Pinpoint the cell where the given text exists, returning its [X, Y] midpoint coordinate. 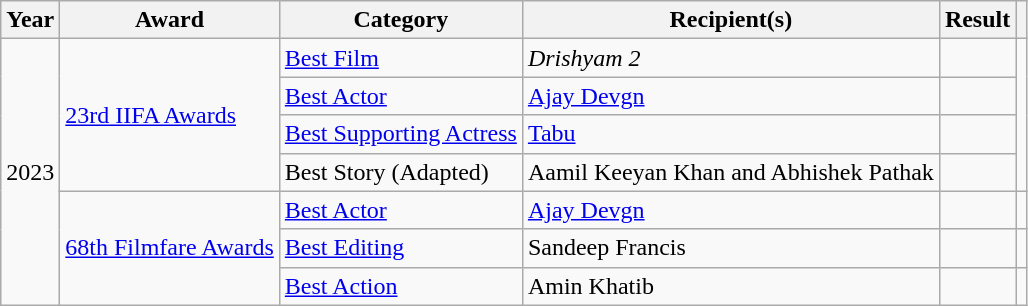
Amin Khatib [730, 286]
Result [977, 20]
Award [170, 20]
Sandeep Francis [730, 248]
Best Action [400, 286]
Recipient(s) [730, 20]
Tabu [730, 134]
2023 [30, 172]
Best Supporting Actress [400, 134]
68th Filmfare Awards [170, 248]
Aamil Keeyan Khan and Abhishek Pathak [730, 172]
Category [400, 20]
Year [30, 20]
Best Film [400, 58]
Best Editing [400, 248]
Best Story (Adapted) [400, 172]
23rd IIFA Awards [170, 115]
Drishyam 2 [730, 58]
